Pinpoint the cell where the given text exists, returning its [X, Y] midpoint coordinate. 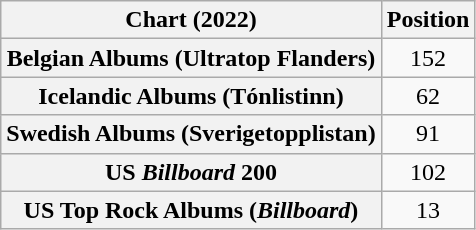
13 [428, 210]
91 [428, 134]
Position [428, 20]
Chart (2022) [191, 20]
Belgian Albums (Ultratop Flanders) [191, 58]
US Top Rock Albums (Billboard) [191, 210]
Swedish Albums (Sverigetopplistan) [191, 134]
Icelandic Albums (Tónlistinn) [191, 96]
102 [428, 172]
US Billboard 200 [191, 172]
152 [428, 58]
62 [428, 96]
